Detect which cell encompasses the target text, then output its [x, y] center coordinate. 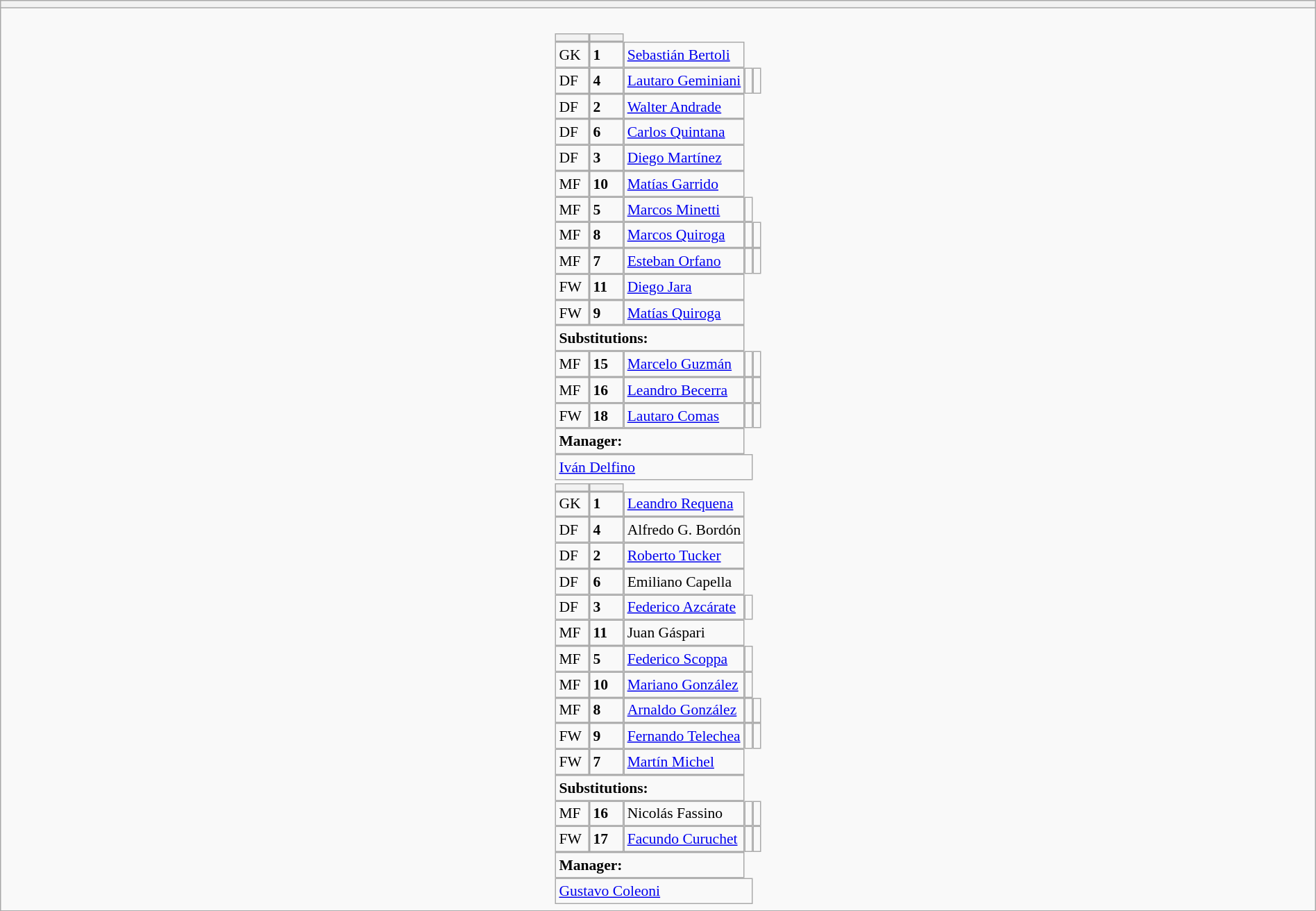
Iván Delfino [654, 467]
Diego Jara [684, 286]
Matías Garrido [684, 183]
Arnaldo González [684, 710]
Marcelo Guzmán [684, 364]
18 [607, 415]
Alfredo G. Bordón [684, 529]
Federico Scoppa [684, 658]
Carlos Quintana [684, 132]
Sebastián Bertoli [684, 54]
Juan Gáspari [684, 633]
Leandro Becerra [684, 390]
Leandro Requena [684, 504]
Marcos Minetti [684, 210]
Facundo Curuchet [684, 839]
Lautaro Geminiani [684, 81]
Emiliano Capella [684, 582]
Matías Quiroga [684, 312]
17 [607, 839]
Gustavo Coleoni [654, 890]
Roberto Tucker [684, 555]
15 [607, 364]
Martín Michel [684, 762]
Fernando Telechea [684, 736]
Diego Martínez [684, 158]
Federico Azcárate [684, 607]
Marcos Quiroga [684, 235]
Walter Andrade [684, 107]
Mariano González [684, 685]
Lautaro Comas [684, 415]
Nicolás Fassino [684, 814]
Esteban Orfano [684, 261]
